Find where the given text appears and provide that cell's center as [X, Y] coordinate. 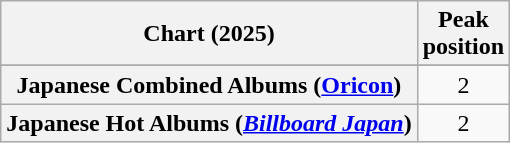
Chart (2025) [209, 34]
Peakposition [463, 34]
Japanese Hot Albums (Billboard Japan) [209, 123]
Japanese Combined Albums (Oricon) [209, 85]
